Output the [X, Y] coordinate of the center of the cell containing the given text.  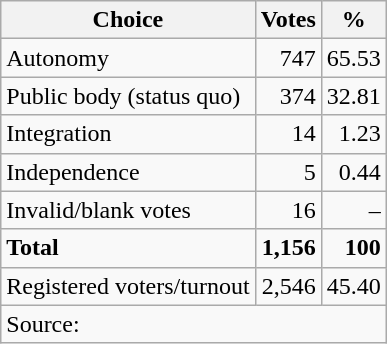
Public body (status quo) [128, 96]
1,156 [288, 248]
16 [288, 210]
Integration [128, 134]
Source: [194, 324]
65.53 [354, 58]
0.44 [354, 172]
45.40 [354, 286]
5 [288, 172]
14 [288, 134]
Autonomy [128, 58]
Independence [128, 172]
32.81 [354, 96]
Invalid/blank votes [128, 210]
Choice [128, 20]
100 [354, 248]
2,546 [288, 286]
1.23 [354, 134]
% [354, 20]
Votes [288, 20]
Registered voters/turnout [128, 286]
374 [288, 96]
– [354, 210]
747 [288, 58]
Total [128, 248]
